Capture the cell that displays the provided text and extract its [X, Y] central coordinate. 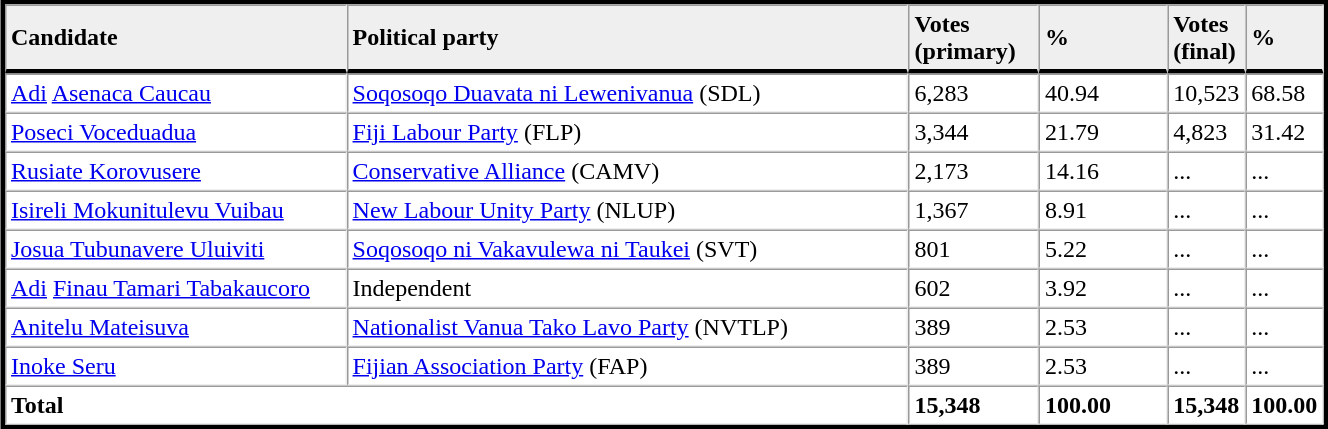
40.94 [1103, 94]
Rusiate Korovusere [176, 172]
6,283 [974, 94]
68.58 [1284, 94]
1,367 [974, 210]
Adi Finau Tamari Tabakaucoro [176, 288]
8.91 [1103, 210]
602 [974, 288]
Fijian Association Party (FAP) [628, 366]
Anitelu Mateisuva [176, 328]
Candidate [176, 38]
3,344 [974, 132]
3.92 [1103, 288]
Total [457, 406]
4,823 [1206, 132]
Conservative Alliance (CAMV) [628, 172]
Political party [628, 38]
Soqosoqo Duavata ni Lewenivanua (SDL) [628, 94]
Votes(final) [1206, 38]
Adi Asenaca Caucau [176, 94]
Independent [628, 288]
31.42 [1284, 132]
10,523 [1206, 94]
Inoke Seru [176, 366]
Nationalist Vanua Tako Lavo Party (NVTLP) [628, 328]
Fiji Labour Party (FLP) [628, 132]
5.22 [1103, 250]
2,173 [974, 172]
New Labour Unity Party (NLUP) [628, 210]
14.16 [1103, 172]
801 [974, 250]
Soqosoqo ni Vakavulewa ni Taukei (SVT) [628, 250]
Isireli Mokunitulevu Vuibau [176, 210]
21.79 [1103, 132]
Votes(primary) [974, 38]
Poseci Voceduadua [176, 132]
Josua Tubunavere Uluiviti [176, 250]
